Capture the cell that displays the provided text and extract its [x, y] central coordinate. 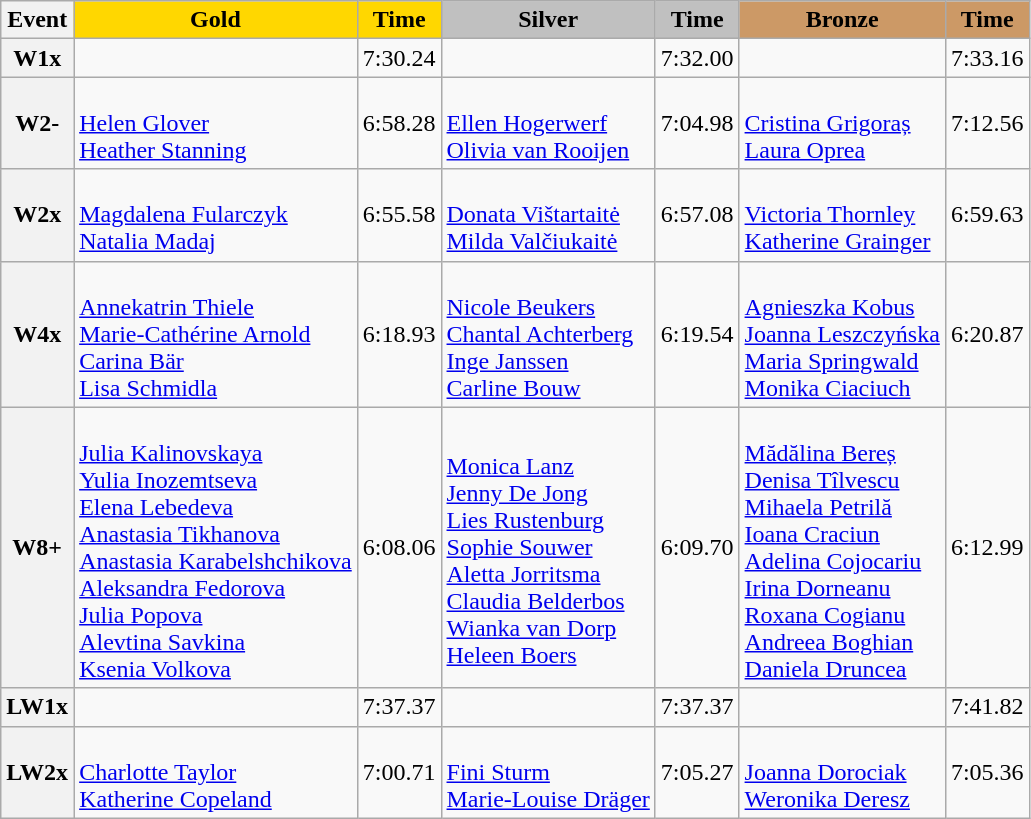
6:08.06 [399, 548]
W4x [38, 334]
6:55.58 [399, 215]
7:32.00 [697, 58]
6:59.63 [987, 215]
Monica LanzJenny De JongLies RustenburgSophie SouwerAletta JorritsmaClaudia BelderbosWianka van DorpHeleen Boers [548, 548]
6:18.93 [399, 334]
Cristina GrigorașLaura Oprea [842, 123]
Ellen HogerwerfOlivia van Rooijen [548, 123]
Nicole BeukersChantal AchterbergInge JanssenCarline Bouw [548, 334]
7:30.24 [399, 58]
W2- [38, 123]
Victoria ThornleyKatherine Grainger [842, 215]
7:00.71 [399, 772]
LW2x [38, 772]
7:04.98 [697, 123]
Bronze [842, 20]
6:57.08 [697, 215]
W1x [38, 58]
W8+ [38, 548]
Donata VištartaitėMilda Valčiukaitė [548, 215]
Agnieszka KobusJoanna LeszczyńskaMaria SpringwaldMonika Ciaciuch [842, 334]
7:05.36 [987, 772]
6:09.70 [697, 548]
Fini SturmMarie-Louise Dräger [548, 772]
6:19.54 [697, 334]
Joanna DorociakWeronika Deresz [842, 772]
LW1x [38, 707]
7:05.27 [697, 772]
Event [38, 20]
6:20.87 [987, 334]
W2x [38, 215]
Annekatrin ThieleMarie-Cathérine ArnoldCarina BärLisa Schmidla [216, 334]
Gold [216, 20]
Helen GloverHeather Stanning [216, 123]
7:41.82 [987, 707]
7:33.16 [987, 58]
Mădălina BereșDenisa TîlvescuMihaela PetrilăIoana CraciunAdelina CojocariuIrina DorneanuRoxana CogianuAndreea BoghianDaniela Druncea [842, 548]
Charlotte TaylorKatherine Copeland [216, 772]
Silver [548, 20]
7:12.56 [987, 123]
6:58.28 [399, 123]
6:12.99 [987, 548]
Magdalena FularczykNatalia Madaj [216, 215]
